Capture the cell that displays the provided text and extract its (x, y) central coordinate. 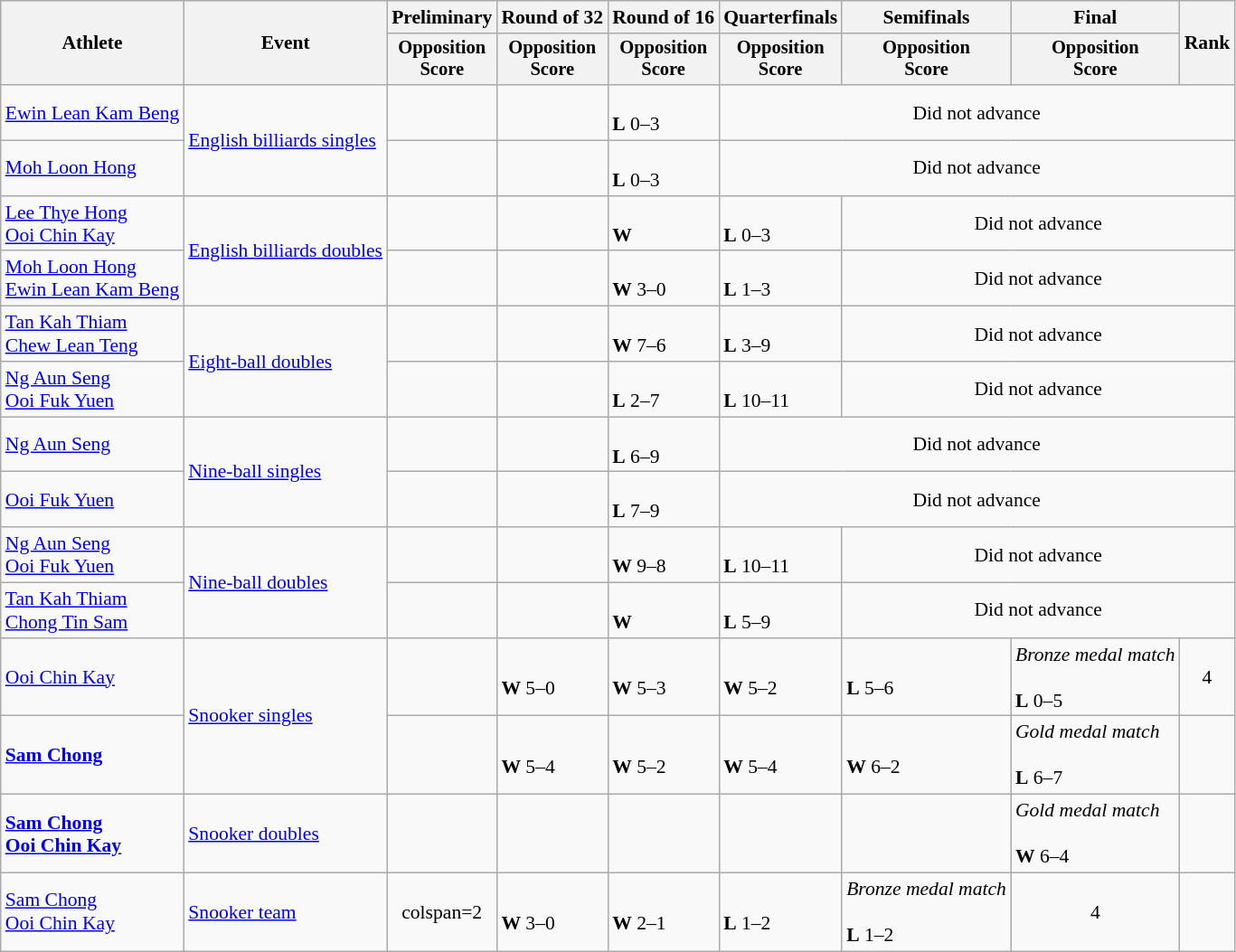
Event (286, 43)
Preliminary (441, 17)
Round of 16 (664, 17)
Sam Chong (92, 756)
Ng Aun Seng (92, 445)
Athlete (92, 43)
colspan=2 (441, 913)
Moh Loon Hong (92, 168)
L 5–6 (926, 678)
English billiards singles (286, 140)
Moh Loon HongEwin Lean Kam Beng (92, 278)
Gold medal matchW 6–4 (1096, 834)
Quarterfinals (780, 17)
Tan Kah ThiamChong Tin Sam (92, 611)
Ewin Lean Kam Beng (92, 112)
Round of 32 (552, 17)
Rank (1208, 43)
Nine-ball doubles (286, 582)
Final (1096, 17)
W 7–6 (664, 335)
Bronze medal matchL 0–5 (1096, 678)
Snooker team (286, 913)
Bronze medal matchL 1–2 (926, 913)
Snooker singles (286, 716)
Lee Thye HongOoi Chin Kay (92, 224)
W 2–1 (664, 913)
Snooker doubles (286, 834)
W 5–0 (552, 678)
L 7–9 (664, 499)
English billiards doubles (286, 251)
L 3–9 (780, 335)
Tan Kah ThiamChew Lean Teng (92, 335)
Eight-ball doubles (286, 362)
L 2–7 (664, 389)
Nine-ball singles (286, 472)
W 5–3 (664, 678)
Ooi Chin Kay (92, 678)
Ooi Fuk Yuen (92, 499)
L 5–9 (780, 611)
L 1–2 (780, 913)
L 1–3 (780, 278)
Gold medal matchL 6–7 (1096, 756)
L 6–9 (664, 445)
W 9–8 (664, 555)
W 6–2 (926, 756)
Semifinals (926, 17)
